Scan for the cell matching the given text and deliver its (x, y) coordinate at center. 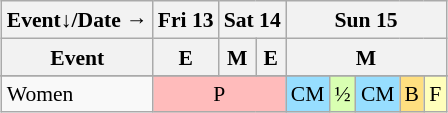
Event↓/Date → (78, 20)
Event (78, 56)
Fri 13 (186, 20)
B (412, 94)
F (435, 94)
Sun 15 (366, 20)
Sat 14 (252, 20)
½ (342, 94)
Women (78, 94)
P (220, 94)
